Search for the cell housing the specified text and yield its [x, y] center coordinate. 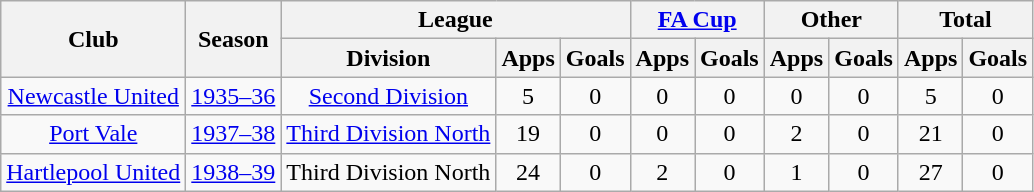
Newcastle United [94, 96]
1 [796, 172]
1938–39 [234, 172]
Other [831, 20]
Hartlepool United [94, 172]
24 [528, 172]
1935–36 [234, 96]
Season [234, 39]
27 [930, 172]
Division [388, 58]
League [456, 20]
21 [930, 134]
1937–38 [234, 134]
Port Vale [94, 134]
19 [528, 134]
Total [965, 20]
Club [94, 39]
Second Division [388, 96]
FA Cup [697, 20]
